Output the [X, Y] coordinate of the center of the cell containing the given text.  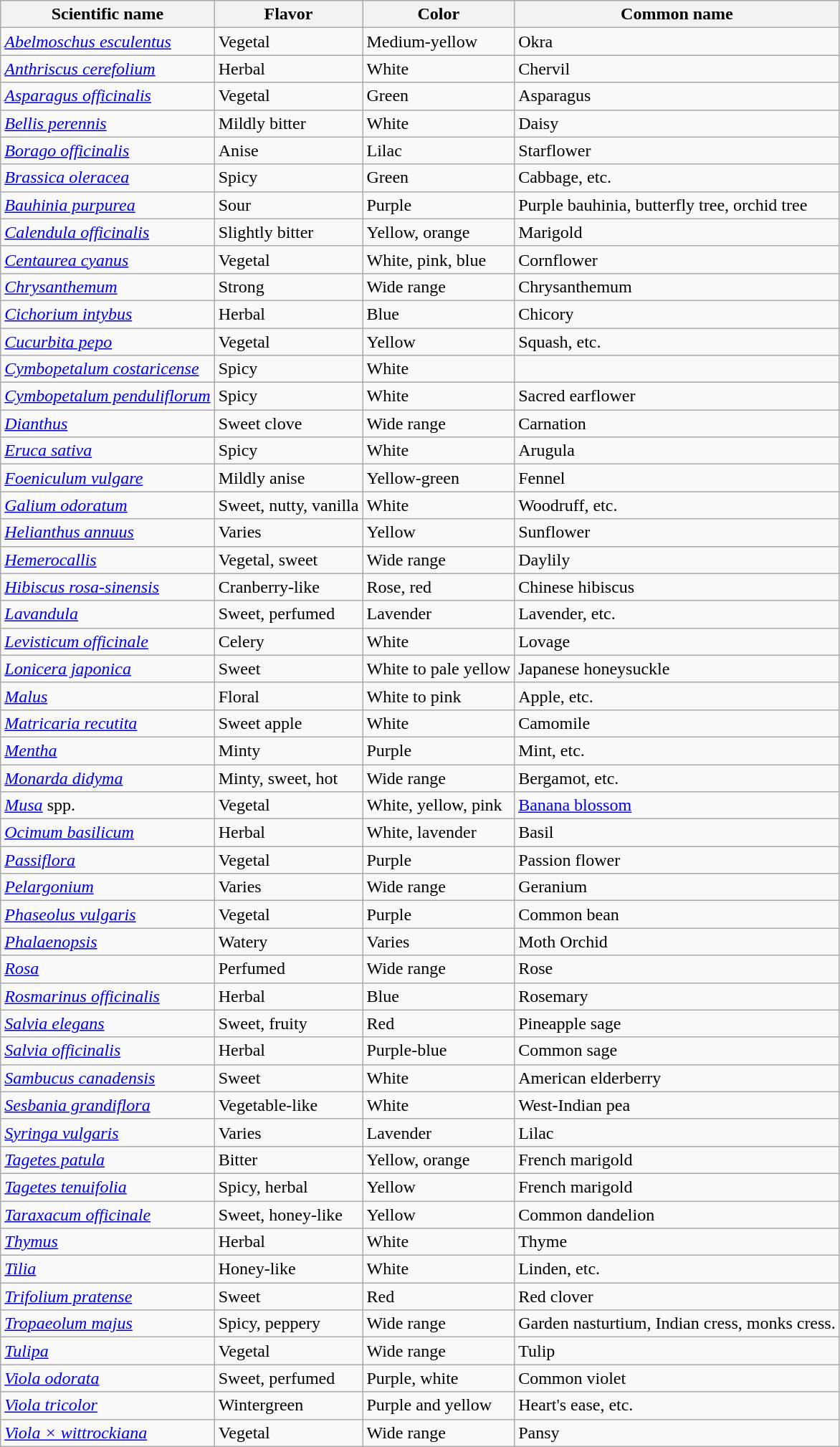
Bitter [288, 1160]
Hibiscus rosa-sinensis [108, 587]
Mentha [108, 750]
Syringa vulgaris [108, 1132]
Chicory [677, 314]
Bergamot, etc. [677, 778]
Helianthus annuus [108, 533]
Chinese hibiscus [677, 587]
Apple, etc. [677, 696]
Lavender, etc. [677, 614]
Rosemary [677, 996]
Trifolium pratense [108, 1296]
Viola × wittrockiana [108, 1433]
Phalaenopsis [108, 942]
Carnation [677, 424]
Chervil [677, 69]
Tagetes patula [108, 1160]
Japanese honeysuckle [677, 669]
Dianthus [108, 424]
Tropaeolum majus [108, 1324]
Thyme [677, 1242]
Cucurbita pepo [108, 342]
American elderberry [677, 1078]
Foeniculum vulgare [108, 478]
Color [439, 14]
Borago officinalis [108, 151]
Hemerocallis [108, 560]
Sweet clove [288, 424]
Common dandelion [677, 1215]
Sunflower [677, 533]
Red clover [677, 1296]
White, pink, blue [439, 259]
Celery [288, 641]
Pelargonium [108, 887]
Medium-yellow [439, 42]
Bauhinia purpurea [108, 205]
Levisticum officinale [108, 641]
Purple, white [439, 1378]
Slightly bitter [288, 232]
Rosa [108, 969]
Spicy, peppery [288, 1324]
Monarda didyma [108, 778]
Sweet, nutty, vanilla [288, 505]
White to pink [439, 696]
Tulipa [108, 1351]
Passiflora [108, 860]
Cornflower [677, 259]
Taraxacum officinale [108, 1215]
Asparagus officinalis [108, 96]
Spicy, herbal [288, 1187]
Purple-blue [439, 1051]
Sweet, fruity [288, 1023]
Vegetal, sweet [288, 560]
Abelmoschus esculentus [108, 42]
Daylily [677, 560]
White to pale yellow [439, 669]
Arugula [677, 451]
Okra [677, 42]
Lovage [677, 641]
Marigold [677, 232]
Thymus [108, 1242]
Sambucus canadensis [108, 1078]
Common sage [677, 1051]
Tagetes tenuifolia [108, 1187]
Sweet apple [288, 723]
Bellis perennis [108, 123]
Centaurea cyanus [108, 259]
Mint, etc. [677, 750]
Watery [288, 942]
Eruca sativa [108, 451]
Anthriscus cerefolium [108, 69]
Cranberry-like [288, 587]
Yellow-green [439, 478]
Fennel [677, 478]
Sour [288, 205]
Rosmarinus officinalis [108, 996]
Common bean [677, 914]
Sesbania grandiflora [108, 1105]
Asparagus [677, 96]
Basil [677, 833]
Cymbopetalum penduliflorum [108, 396]
Tulip [677, 1351]
Calendula officinalis [108, 232]
Purple bauhinia, butterfly tree, orchid tree [677, 205]
Cabbage, etc. [677, 178]
Brassica oleracea [108, 178]
Daisy [677, 123]
Purple and yellow [439, 1405]
Viola odorata [108, 1378]
Starflower [677, 151]
Minty, sweet, hot [288, 778]
Lavandula [108, 614]
Tilia [108, 1269]
Matricaria recutita [108, 723]
Phaseolus vulgaris [108, 914]
Garden nasturtium, Indian cress, monks cress. [677, 1324]
Moth Orchid [677, 942]
White, yellow, pink [439, 806]
Mildly anise [288, 478]
Geranium [677, 887]
Perfumed [288, 969]
Cymbopetalum costaricense [108, 369]
Rose [677, 969]
Strong [288, 287]
Passion flower [677, 860]
Scientific name [108, 14]
Minty [288, 750]
Salvia elegans [108, 1023]
Honey-like [288, 1269]
Musa spp. [108, 806]
White, lavender [439, 833]
Malus [108, 696]
Vegetable-like [288, 1105]
Squash, etc. [677, 342]
Wintergreen [288, 1405]
Pineapple sage [677, 1023]
Sweet, honey-like [288, 1215]
Viola tricolor [108, 1405]
Linden, etc. [677, 1269]
Banana blossom [677, 806]
Sacred earflower [677, 396]
Heart's ease, etc. [677, 1405]
Pansy [677, 1433]
Woodruff, etc. [677, 505]
Camomile [677, 723]
Common violet [677, 1378]
Ocimum basilicum [108, 833]
Rose, red [439, 587]
Anise [288, 151]
Common name [677, 14]
Lonicera japonica [108, 669]
Galium odoratum [108, 505]
West-Indian pea [677, 1105]
Mildly bitter [288, 123]
Cichorium intybus [108, 314]
Floral [288, 696]
Salvia officinalis [108, 1051]
Flavor [288, 14]
